Identify which cell holds the provided text, then report its (X, Y) central coordinate. 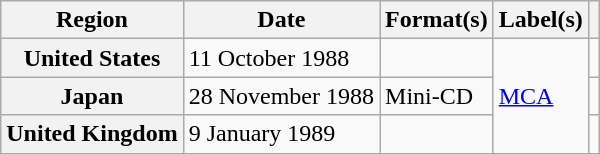
MCA (540, 96)
Japan (92, 96)
11 October 1988 (281, 58)
United States (92, 58)
Region (92, 20)
Format(s) (437, 20)
United Kingdom (92, 134)
Date (281, 20)
28 November 1988 (281, 96)
Label(s) (540, 20)
9 January 1989 (281, 134)
Mini-CD (437, 96)
